Search for the cell housing the specified text and yield its [X, Y] center coordinate. 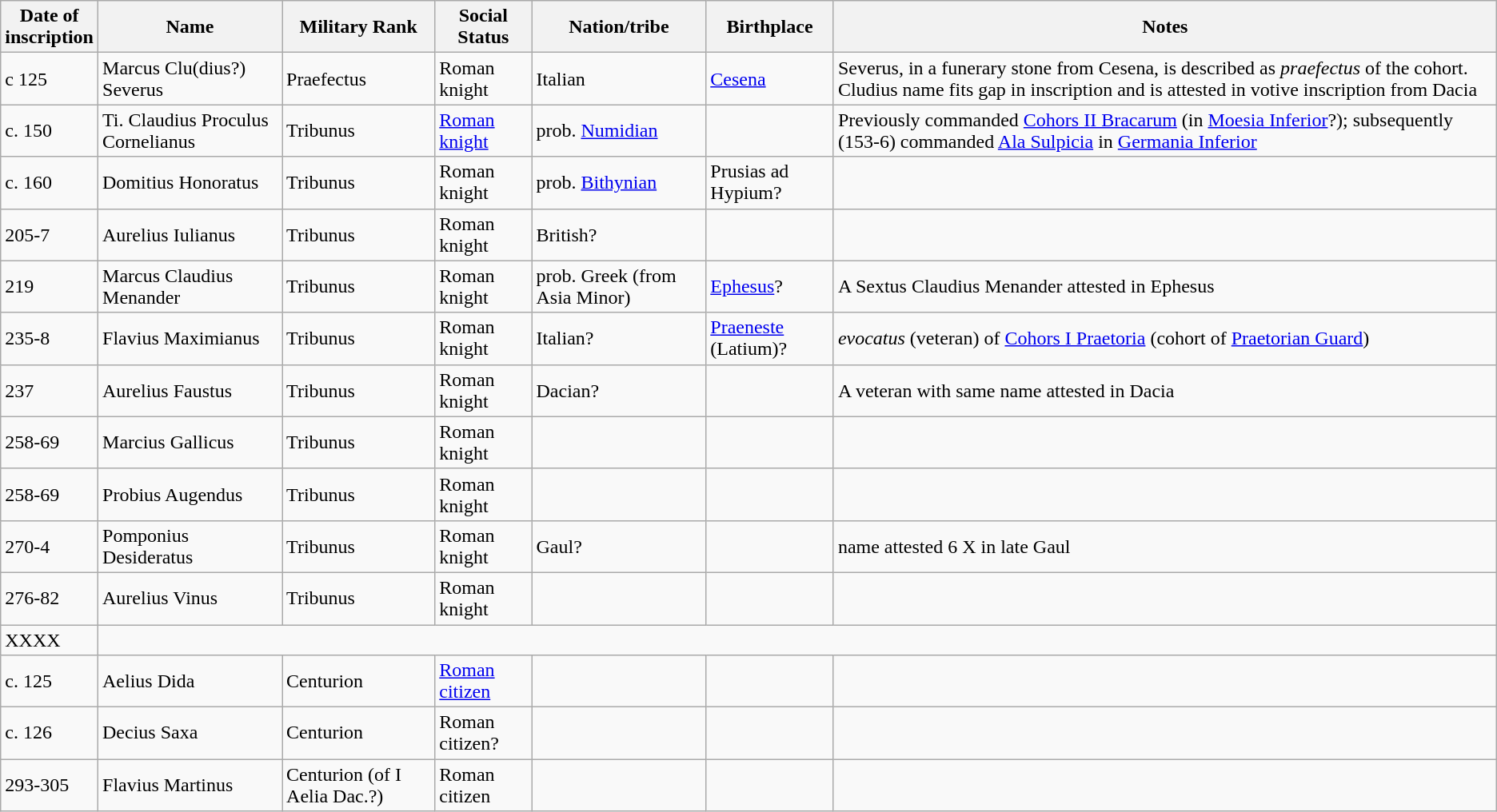
Decius Saxa [190, 734]
Cesena [770, 78]
Marcus Clu(dius?) Severus [190, 78]
c. 150 [50, 131]
293-305 [50, 785]
Ti. Claudius Proculus Cornelianus [190, 131]
Flavius Martinus [190, 785]
Praefectus [358, 78]
Social Status [483, 27]
Italian [619, 78]
prob. Bithynian [619, 182]
c. 160 [50, 182]
Military Rank [358, 27]
Probius Augendus [190, 494]
237 [50, 390]
prob. Numidian [619, 131]
276-82 [50, 598]
Gaul? [619, 547]
Notes [1164, 27]
Prusias ad Hypium? [770, 182]
XXXX [50, 640]
Pomponius Desideratus [190, 547]
Domitius Honoratus [190, 182]
Centurion (of I Aelia Dac.?) [358, 785]
270-4 [50, 547]
235-8 [50, 339]
Praeneste (Latium)? [770, 339]
Name [190, 27]
evocatus (veteran) of Cohors I Praetoria (cohort of Praetorian Guard) [1164, 339]
Date ofinscription [50, 27]
Ephesus? [770, 286]
219 [50, 286]
c. 125 [50, 681]
Roman citizen? [483, 734]
Italian? [619, 339]
Aelius Dida [190, 681]
Previously commanded Cohors II Bracarum (in Moesia Inferior?); subsequently (153-6) commanded Ala Sulpicia in Germania Inferior [1164, 131]
British? [619, 235]
Marcus Claudius Menander [190, 286]
c. 126 [50, 734]
Birthplace [770, 27]
name attested 6 X in late Gaul [1164, 547]
Flavius Maximianus [190, 339]
A Sextus Claudius Menander attested in Ephesus [1164, 286]
Aurelius Faustus [190, 390]
Aurelius Iulianus [190, 235]
Dacian? [619, 390]
Marcius Gallicus [190, 443]
c 125 [50, 78]
Aurelius Vinus [190, 598]
Nation/tribe [619, 27]
prob. Greek (from Asia Minor) [619, 286]
205-7 [50, 235]
A veteran with same name attested in Dacia [1164, 390]
